From the cell containing the given text, extract its center point as [x, y] coordinate. 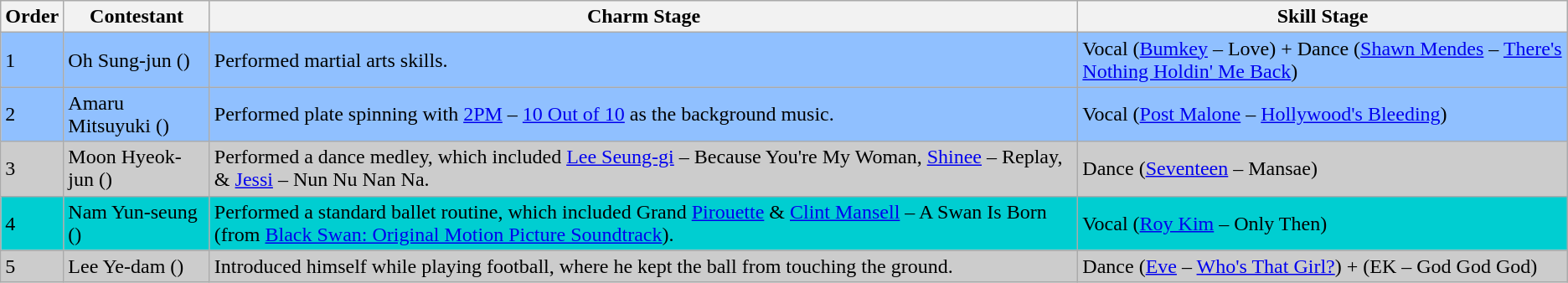
Charm Stage [643, 17]
Amaru Mitsuyuki () [137, 114]
Dance (Eve – Who's That Girl?) + (EK – God God God) [1323, 266]
Performed a dance medley, which included Lee Seung-gi – Because You're My Woman, Shinee – Replay, & Jessi – Nun Nu Nan Na. [643, 169]
Vocal (Bumkey – Love) + Dance (Shawn Mendes – There's Nothing Holdin' Me Back) [1323, 60]
Order [32, 17]
Oh Sung-jun () [137, 60]
Lee Ye-dam () [137, 266]
Performed plate spinning with 2PM – 10 Out of 10 as the background music. [643, 114]
Introduced himself while playing football, where he kept the ball from touching the ground. [643, 266]
Dance (Seventeen – Mansae) [1323, 169]
Vocal (Post Malone – Hollywood's Bleeding) [1323, 114]
Nam Yun-seung () [137, 223]
5 [32, 266]
1 [32, 60]
Vocal (Roy Kim – Only Then) [1323, 223]
4 [32, 223]
Moon Hyeok-jun () [137, 169]
Performed martial arts skills. [643, 60]
Contestant [137, 17]
Skill Stage [1323, 17]
3 [32, 169]
2 [32, 114]
